Pinpoint the cell where the given text exists, returning its (x, y) midpoint coordinate. 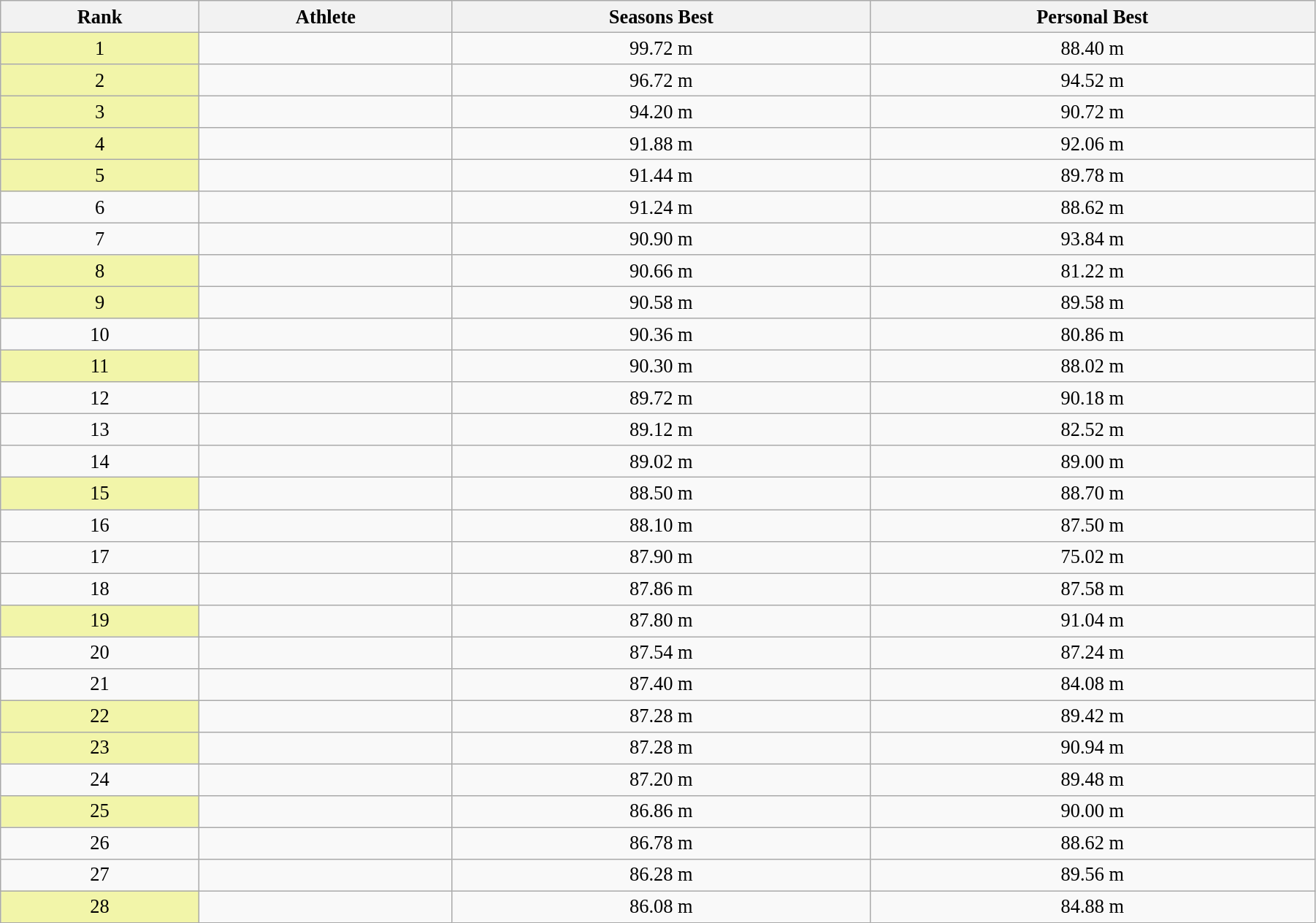
92.06 m (1093, 144)
90.72 m (1093, 112)
90.94 m (1093, 748)
5 (100, 175)
8 (100, 271)
Rank (100, 16)
86.28 m (661, 875)
21 (100, 684)
4 (100, 144)
88.40 m (1093, 48)
89.48 m (1093, 779)
20 (100, 652)
84.88 m (1093, 907)
23 (100, 748)
15 (100, 494)
94.52 m (1093, 80)
87.24 m (1093, 652)
Athlete (326, 16)
6 (100, 207)
88.50 m (661, 494)
90.36 m (661, 334)
99.72 m (661, 48)
93.84 m (1093, 239)
84.08 m (1093, 684)
89.42 m (1093, 716)
25 (100, 811)
90.18 m (1093, 398)
91.04 m (1093, 621)
10 (100, 334)
89.56 m (1093, 875)
14 (100, 461)
1 (100, 48)
89.12 m (661, 429)
90.66 m (661, 271)
88.02 m (1093, 366)
19 (100, 621)
28 (100, 907)
Seasons Best (661, 16)
96.72 m (661, 80)
88.10 m (661, 525)
86.08 m (661, 907)
89.00 m (1093, 461)
91.24 m (661, 207)
89.72 m (661, 398)
7 (100, 239)
81.22 m (1093, 271)
90.00 m (1093, 811)
91.88 m (661, 144)
89.78 m (1093, 175)
87.58 m (1093, 589)
Personal Best (1093, 16)
90.58 m (661, 302)
87.50 m (1093, 525)
17 (100, 557)
89.02 m (661, 461)
90.30 m (661, 366)
87.86 m (661, 589)
11 (100, 366)
9 (100, 302)
87.80 m (661, 621)
16 (100, 525)
75.02 m (1093, 557)
2 (100, 80)
87.54 m (661, 652)
94.20 m (661, 112)
87.40 m (661, 684)
91.44 m (661, 175)
87.20 m (661, 779)
22 (100, 716)
13 (100, 429)
90.90 m (661, 239)
80.86 m (1093, 334)
87.90 m (661, 557)
86.78 m (661, 843)
26 (100, 843)
24 (100, 779)
12 (100, 398)
88.70 m (1093, 494)
82.52 m (1093, 429)
27 (100, 875)
3 (100, 112)
18 (100, 589)
86.86 m (661, 811)
89.58 m (1093, 302)
